Return (x, y) of the center of cell containing provided text 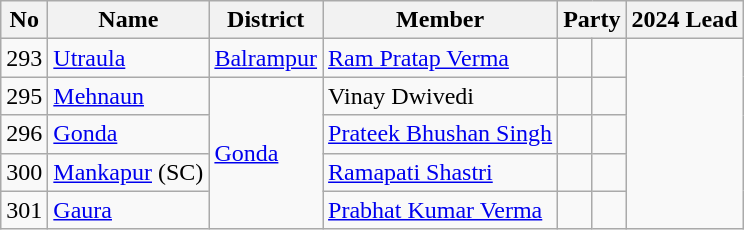
District (266, 20)
Ramapati Shastri (440, 172)
2024 Lead (684, 20)
296 (24, 134)
293 (24, 58)
Mankapur (SC) (128, 172)
Member (440, 20)
300 (24, 172)
Prateek Bhushan Singh (440, 134)
Utraula (128, 58)
Vinay Dwivedi (440, 96)
Party (592, 20)
Mehnaun (128, 96)
Name (128, 20)
No (24, 20)
301 (24, 210)
Balrampur (266, 58)
Ram Pratap Verma (440, 58)
Gaura (128, 210)
Prabhat Kumar Verma (440, 210)
295 (24, 96)
